Locate the cell with the specified text and output its (x, y) center coordinate. 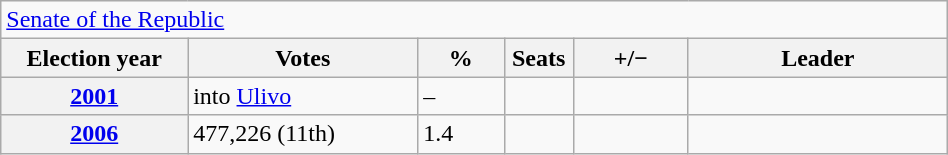
% (461, 58)
477,226 (11th) (303, 134)
1.4 (461, 134)
Senate of the Republic (474, 20)
2006 (94, 134)
Seats (538, 58)
– (461, 96)
into Ulivo (303, 96)
Election year (94, 58)
+/− (630, 58)
Votes (303, 58)
2001 (94, 96)
Leader (818, 58)
